Detect which cell encompasses the target text, then output its [x, y] center coordinate. 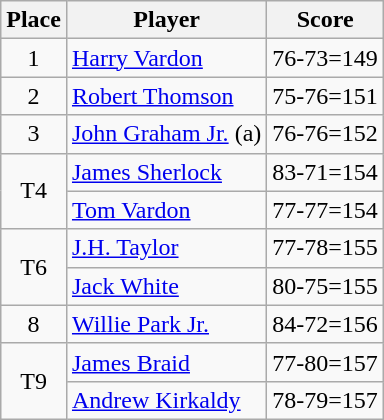
78-79=157 [326, 400]
James Braid [166, 362]
Robert Thomson [166, 96]
James Sherlock [166, 172]
8 [34, 324]
76-76=152 [326, 134]
Willie Park Jr. [166, 324]
80-75=155 [326, 286]
Place [34, 20]
77-77=154 [326, 210]
J.H. Taylor [166, 248]
77-78=155 [326, 248]
T9 [34, 381]
84-72=156 [326, 324]
T6 [34, 267]
Score [326, 20]
Player [166, 20]
83-71=154 [326, 172]
3 [34, 134]
76-73=149 [326, 58]
Jack White [166, 286]
75-76=151 [326, 96]
Tom Vardon [166, 210]
John Graham Jr. (a) [166, 134]
1 [34, 58]
T4 [34, 191]
Andrew Kirkaldy [166, 400]
77-80=157 [326, 362]
Harry Vardon [166, 58]
2 [34, 96]
